Locate the cell with the specified text and output its (x, y) center coordinate. 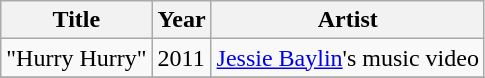
"Hurry Hurry" (76, 58)
2011 (182, 58)
Jessie Baylin's music video (348, 58)
Title (76, 20)
Artist (348, 20)
Year (182, 20)
